Identify which cell holds the provided text, then report its [x, y] central coordinate. 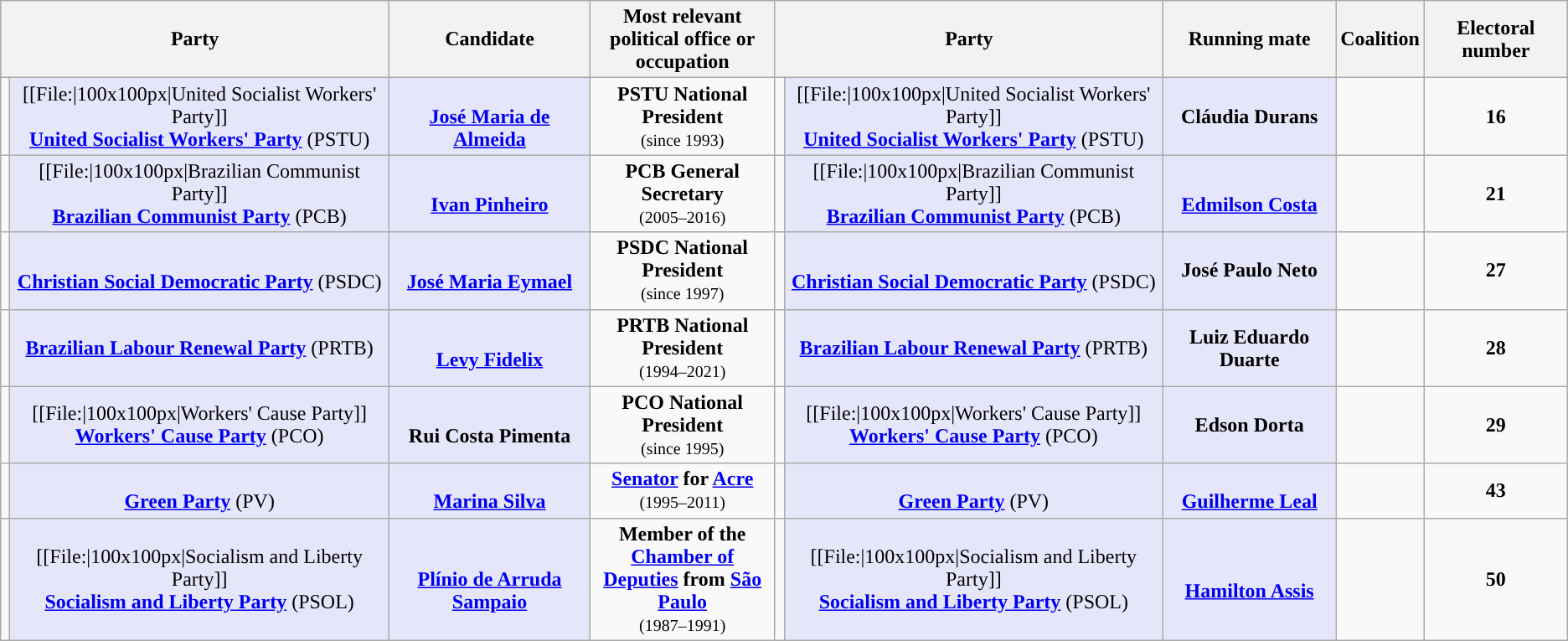
Senator for Acre(1995–2011) [682, 491]
Member of the Chamber of Deputies from São Paulo(1987–1991) [682, 579]
PSTU National President(since 1993) [682, 116]
José Maria Eymael [489, 271]
Rui Costa Pimenta [489, 425]
PSDC National President(since 1997) [682, 271]
PRTB National President(1994–2021) [682, 348]
Levy Fidelix [489, 348]
43 [1496, 491]
José Paulo Neto [1250, 271]
Electoral number [1496, 39]
16 [1496, 116]
Most relevant political office or occupation [682, 39]
Luiz Eduardo Duarte [1250, 348]
Edson Dorta [1250, 425]
Marina Silva [489, 491]
27 [1496, 271]
Candidate [489, 39]
Running mate [1250, 39]
José Maria de Almeida [489, 116]
PCO National President(since 1995) [682, 425]
PCB General Secretary(2005–2016) [682, 194]
21 [1496, 194]
Edmilson Costa [1250, 194]
29 [1496, 425]
Cláudia Durans [1250, 116]
Guilherme Leal [1250, 491]
Ivan Pinheiro [489, 194]
Hamilton Assis [1250, 579]
28 [1496, 348]
Plínio de Arruda Sampaio [489, 579]
Coalition [1380, 39]
50 [1496, 579]
